Provide the [x, y] coordinate of the cell's center where the given text is located.  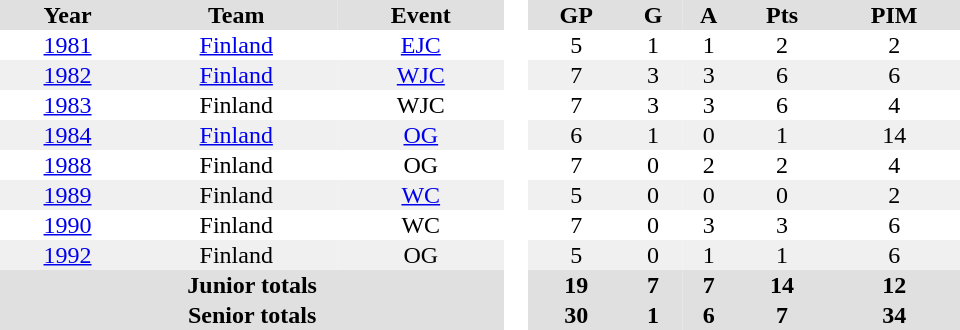
PIM [894, 15]
Senior totals [252, 315]
Junior totals [252, 285]
Pts [782, 15]
1981 [68, 45]
12 [894, 285]
1989 [68, 195]
Team [236, 15]
30 [576, 315]
34 [894, 315]
1982 [68, 75]
GP [576, 15]
1990 [68, 225]
1988 [68, 165]
A [709, 15]
Year [68, 15]
1984 [68, 135]
EJC [420, 45]
19 [576, 285]
1992 [68, 255]
G [652, 15]
1983 [68, 105]
Event [420, 15]
